Determine the [X, Y] coordinate at the center of the cell enclosing the given text.  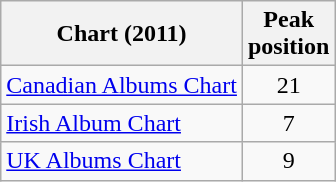
UK Albums Chart [122, 161]
Canadian Albums Chart [122, 85]
Peakposition [288, 34]
7 [288, 123]
Chart (2011) [122, 34]
Irish Album Chart [122, 123]
21 [288, 85]
9 [288, 161]
